Find where the given text appears and provide that cell's center as [X, Y] coordinate. 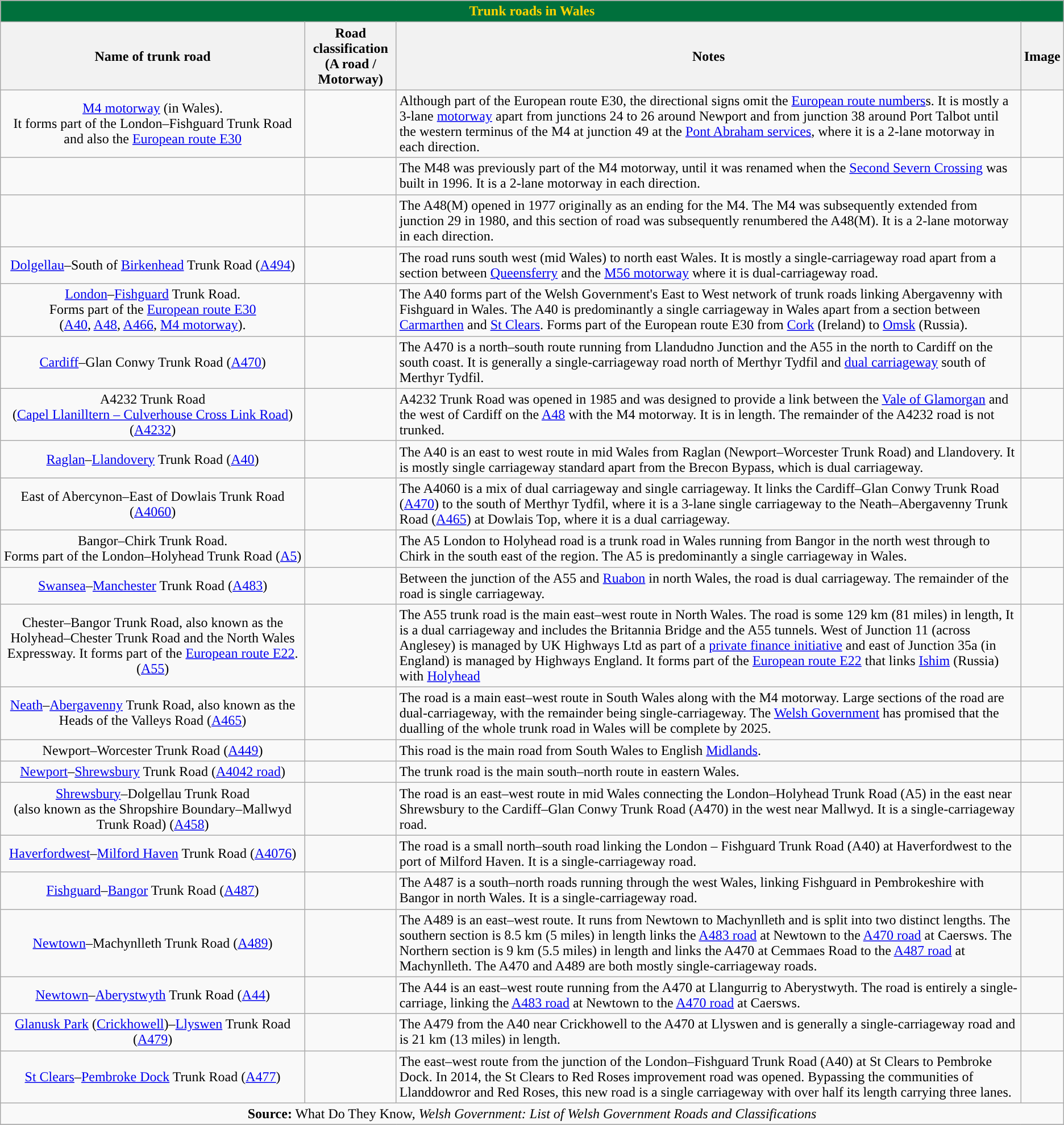
St Clears–Pembroke Dock Trunk Road (A477) [153, 1077]
Newtown–Aberystwyth Trunk Road (A44) [153, 995]
Notes [708, 56]
Haverfordwest–Milford Haven Trunk Road (A4076) [153, 854]
Swansea–Manchester Trunk Road (A483) [153, 586]
The trunk road is the main south–north route in eastern Wales. [708, 772]
Newport–Shrewsbury Trunk Road (A4042 road) [153, 772]
Glanusk Park (Crickhowell)–Llyswen Trunk Road (A479) [153, 1032]
The A479 from the A40 near Crickhowell to the A470 at Llyswen and is generally a single-carriageway road and is 21 km (13 miles) in length. [708, 1032]
Fishguard–Bangor Trunk Road (A487) [153, 890]
Between the junction of the A55 and Ruabon in north Wales, the road is dual carriageway. The remainder of the road is single carriageway. [708, 586]
Newport–Worcester Trunk Road (A449) [153, 750]
Shrewsbury–Dolgellau Trunk Road(also known as the Shropshire Boundary–Mallwyd Trunk Road) (A458) [153, 809]
London–Fishguard Trunk Road.Forms part of the European route E30(A40, A48, A466, M4 motorway). [153, 310]
Trunk roads in Wales [532, 11]
East of Abercynon–East of Dowlais Trunk Road (A4060) [153, 504]
Source: What Do They Know, Welsh Government: List of Welsh Government Roads and Classifications [532, 1114]
Name of trunk road [153, 56]
Dolgellau–South of Birkenhead Trunk Road (A494) [153, 265]
Road classification(A road / Motorway) [350, 56]
This road is the main road from South Wales to English Midlands. [708, 750]
Raglan–Llandovery Trunk Road (A40) [153, 459]
A4232 Trunk Road(Capel Llanilltern – Culverhouse Cross Link Road)(A4232) [153, 414]
Bangor–Chirk Trunk Road. Forms part of the London–Holyhead Trunk Road (A5) [153, 548]
Cardiff–Glan Conwy Trunk Road (A470) [153, 362]
Image [1042, 56]
Newtown–Machynlleth Trunk Road (A489) [153, 943]
Neath–Abergavenny Trunk Road, also known as the Heads of the Valleys Road (A465) [153, 713]
M4 motorway (in Wales). It forms part of the London–Fishguard Trunk Road and also the European route E30 [153, 124]
